Scan for the cell matching the given text and deliver its (X, Y) coordinate at center. 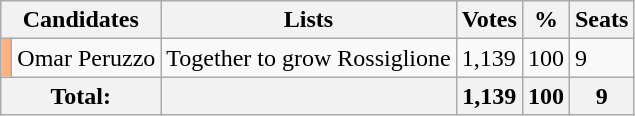
Seats (601, 20)
Votes (489, 20)
Omar Peruzzo (86, 58)
Together to grow Rossiglione (308, 58)
Total: (81, 96)
% (546, 20)
Lists (308, 20)
Candidates (81, 20)
